Find where the given text appears and provide that cell's center as (X, Y) coordinate. 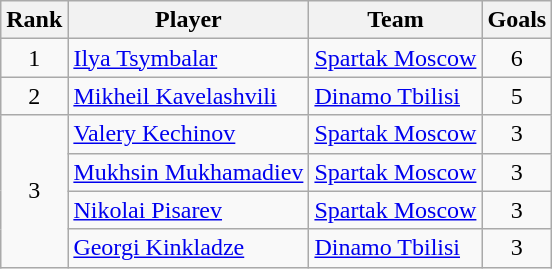
Team (396, 20)
Goals (517, 20)
Georgi Kinkladze (188, 248)
Rank (34, 20)
Valery Kechinov (188, 134)
Ilya Tsymbalar (188, 58)
2 (34, 96)
Nikolai Pisarev (188, 210)
Player (188, 20)
Mikheil Kavelashvili (188, 96)
Mukhsin Mukhamadiev (188, 172)
6 (517, 58)
1 (34, 58)
5 (517, 96)
